Extract the (X, Y) coordinate from the center of the cell holding the provided text.  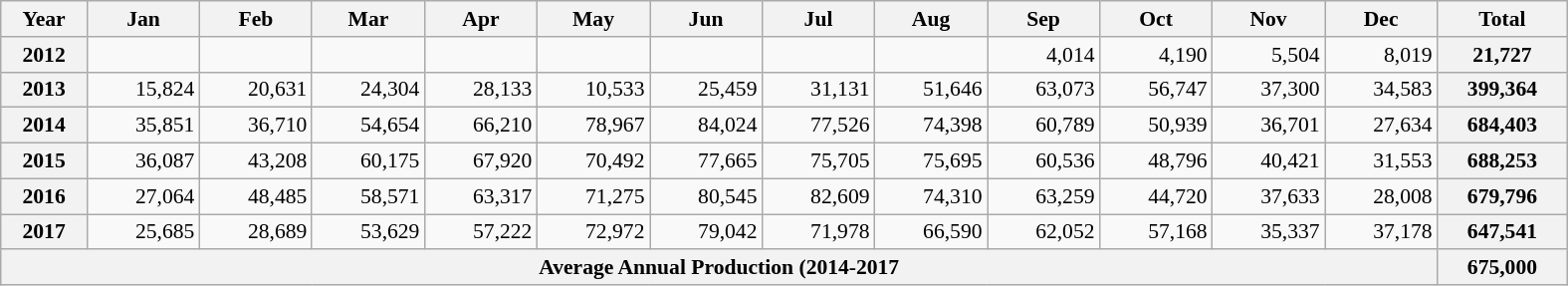
79,042 (705, 232)
84,024 (705, 126)
43,208 (255, 161)
28,133 (480, 90)
2016 (44, 196)
34,583 (1382, 90)
2015 (44, 161)
37,300 (1268, 90)
36,710 (255, 126)
77,526 (818, 126)
40,421 (1268, 161)
Aug (932, 19)
2013 (44, 90)
Year (44, 19)
8,019 (1382, 55)
35,851 (143, 126)
74,398 (932, 126)
15,824 (143, 90)
Average Annual Production (2014-2017 (719, 268)
75,695 (932, 161)
Jan (143, 19)
48,796 (1157, 161)
Oct (1157, 19)
4,014 (1043, 55)
63,259 (1043, 196)
58,571 (368, 196)
21,727 (1503, 55)
20,631 (255, 90)
63,317 (480, 196)
684,403 (1503, 126)
31,553 (1382, 161)
66,210 (480, 126)
Jun (705, 19)
675,000 (1503, 268)
44,720 (1157, 196)
37,178 (1382, 232)
57,222 (480, 232)
27,634 (1382, 126)
71,275 (593, 196)
Nov (1268, 19)
24,304 (368, 90)
5,504 (1268, 55)
60,536 (1043, 161)
70,492 (593, 161)
Jul (818, 19)
10,533 (593, 90)
50,939 (1157, 126)
28,008 (1382, 196)
72,972 (593, 232)
35,337 (1268, 232)
Mar (368, 19)
37,633 (1268, 196)
48,485 (255, 196)
67,920 (480, 161)
2012 (44, 55)
54,654 (368, 126)
71,978 (818, 232)
679,796 (1503, 196)
60,175 (368, 161)
2014 (44, 126)
28,689 (255, 232)
53,629 (368, 232)
25,459 (705, 90)
66,590 (932, 232)
Feb (255, 19)
688,253 (1503, 161)
Dec (1382, 19)
Sep (1043, 19)
May (593, 19)
27,064 (143, 196)
Total (1503, 19)
647,541 (1503, 232)
57,168 (1157, 232)
63,073 (1043, 90)
62,052 (1043, 232)
51,646 (932, 90)
78,967 (593, 126)
75,705 (818, 161)
31,131 (818, 90)
77,665 (705, 161)
Apr (480, 19)
25,685 (143, 232)
56,747 (1157, 90)
80,545 (705, 196)
36,701 (1268, 126)
74,310 (932, 196)
2017 (44, 232)
36,087 (143, 161)
399,364 (1503, 90)
4,190 (1157, 55)
82,609 (818, 196)
60,789 (1043, 126)
